Capture the cell that displays the provided text and extract its (x, y) central coordinate. 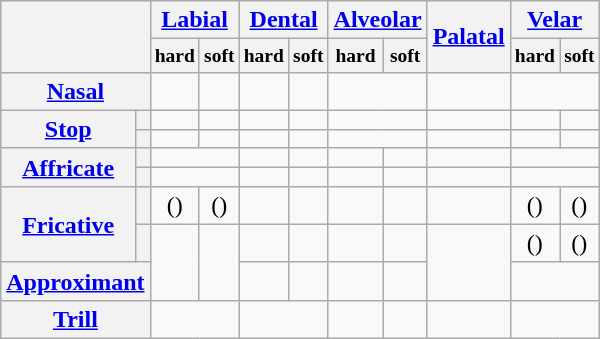
Velar (554, 20)
Fricative (68, 224)
Dental (284, 20)
Affricate (68, 167)
Palatal (468, 36)
Trill (76, 319)
Alveolar (378, 20)
Nasal (76, 91)
Labial (194, 20)
Approximant (76, 281)
Stop (68, 129)
